Output the [X, Y] coordinate of the center of the cell containing the given text.  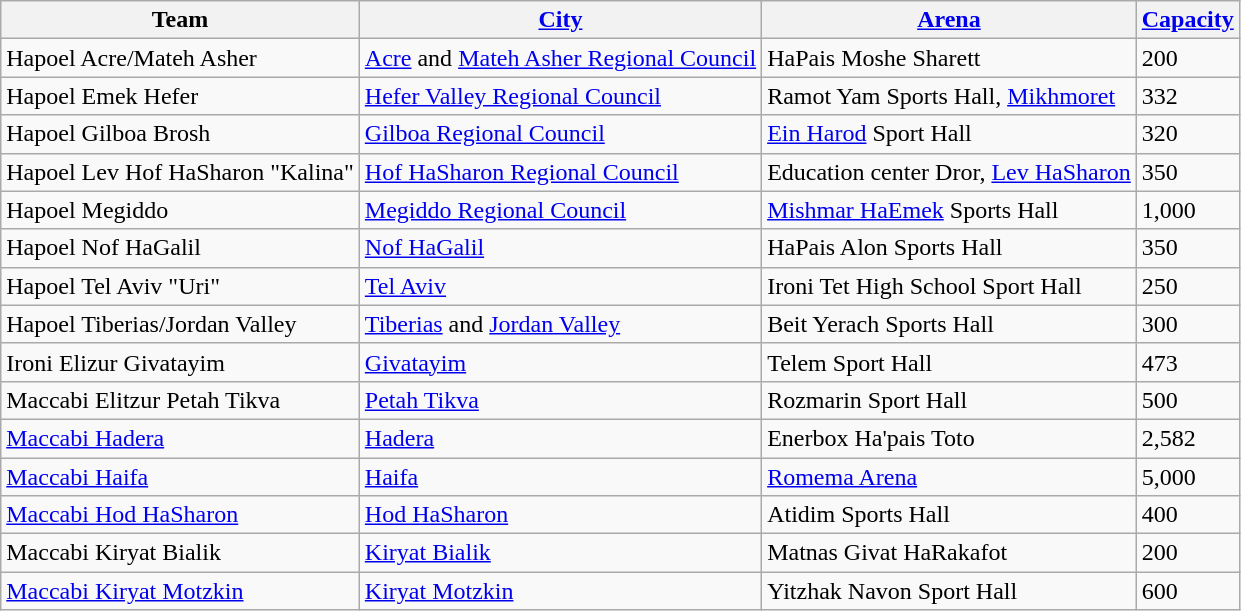
Ein Harod Sport Hall [950, 134]
Maccabi Kiryat Bialik [180, 553]
Hapoel Tel Aviv "Uri" [180, 286]
Ramot Yam Sports Hall, Mikhmoret [950, 96]
Mishmar HaEmek Sports Hall [950, 210]
600 [1188, 591]
320 [1188, 134]
Matnas Givat HaRakafot [950, 553]
Givatayim [560, 362]
Capacity [1188, 20]
2,582 [1188, 438]
250 [1188, 286]
Kiryat Bialik [560, 553]
Hadera [560, 438]
Maccabi Hod HaSharon [180, 515]
Hapoel Nof HaGalil [180, 248]
Hapoel Tiberias/Jordan Valley [180, 324]
HaPais Moshe Sharett [950, 58]
Enerbox Ha'pais Toto [950, 438]
Acre and Mateh Asher Regional Council [560, 58]
5,000 [1188, 477]
300 [1188, 324]
332 [1188, 96]
Hof HaSharon Regional Council [560, 172]
Romema Arena [950, 477]
Hapoel Emek Hefer [180, 96]
Nof HaGalil [560, 248]
Hapoel Gilboa Brosh [180, 134]
Hapoel Megiddo [180, 210]
Haifa [560, 477]
Hefer Valley Regional Council [560, 96]
Beit Yerach Sports Hall [950, 324]
1,000 [1188, 210]
Tel Aviv [560, 286]
Atidim Sports Hall [950, 515]
Maccabi Haifa [180, 477]
Hapoel Acre/Mateh Asher [180, 58]
Megiddo Regional Council [560, 210]
473 [1188, 362]
Maccabi Kiryat Motzkin [180, 591]
Education center Dror, Lev HaSharon [950, 172]
Ironi Elizur Givatayim [180, 362]
Maccabi Elitzur Petah Tikva [180, 400]
Kiryat Motzkin [560, 591]
Tiberias and Jordan Valley [560, 324]
Hod HaSharon [560, 515]
Hapoel Lev Hof HaSharon "Kalina" [180, 172]
Telem Sport Hall [950, 362]
400 [1188, 515]
Team [180, 20]
Rozmarin Sport Hall [950, 400]
City [560, 20]
Gilboa Regional Council [560, 134]
Yitzhak Navon Sport Hall [950, 591]
Maccabi Hadera [180, 438]
500 [1188, 400]
Ironi Tet High School Sport Hall [950, 286]
Petah Tikva [560, 400]
HaPais Alon Sports Hall [950, 248]
Arena [950, 20]
